From the cell containing the given text, extract its center point as (x, y) coordinate. 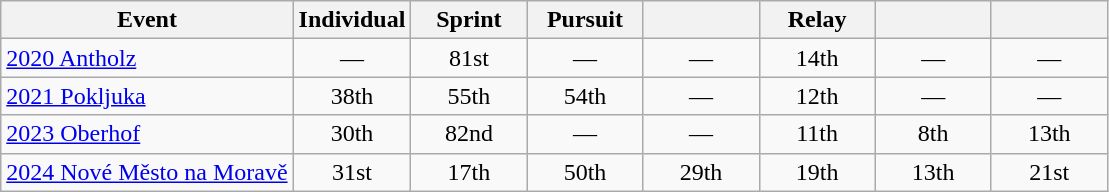
2021 Pokljuka (147, 96)
Individual (352, 20)
2020 Antholz (147, 58)
19th (817, 172)
Pursuit (585, 20)
38th (352, 96)
82nd (469, 134)
17th (469, 172)
11th (817, 134)
55th (469, 96)
14th (817, 58)
12th (817, 96)
21st (1049, 172)
Relay (817, 20)
2024 Nové Město na Moravě (147, 172)
54th (585, 96)
29th (701, 172)
31st (352, 172)
81st (469, 58)
Sprint (469, 20)
50th (585, 172)
8th (933, 134)
2023 Oberhof (147, 134)
Event (147, 20)
30th (352, 134)
